Determine the (X, Y) coordinate at the center of the cell enclosing the given text.  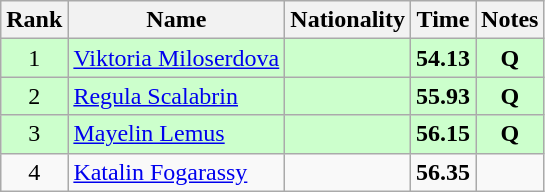
4 (34, 172)
Rank (34, 20)
Viktoria Miloserdova (176, 58)
Katalin Fogarassy (176, 172)
56.35 (444, 172)
2 (34, 96)
Mayelin Lemus (176, 134)
55.93 (444, 96)
Notes (510, 20)
Nationality (348, 20)
3 (34, 134)
54.13 (444, 58)
Time (444, 20)
Name (176, 20)
1 (34, 58)
56.15 (444, 134)
Regula Scalabrin (176, 96)
